Extract the [X, Y] coordinate from the center of the cell holding the provided text.  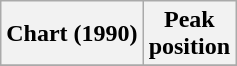
Chart (1990) [72, 34]
Peakposition [189, 34]
